Find where the given text appears and provide that cell's center as (x, y) coordinate. 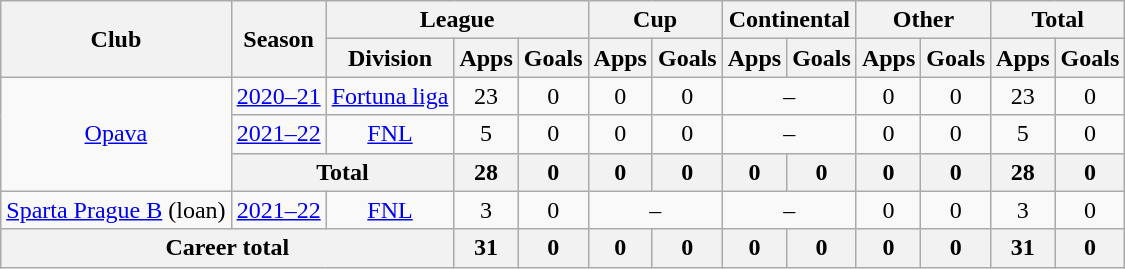
Other (923, 20)
Season (278, 39)
League (457, 20)
Career total (228, 248)
Club (116, 39)
Opava (116, 134)
Fortuna liga (390, 96)
Cup (655, 20)
Sparta Prague B (loan) (116, 210)
Continental (789, 20)
Division (390, 58)
2020–21 (278, 96)
